Extract the [X, Y] coordinate from the center of the cell holding the provided text.  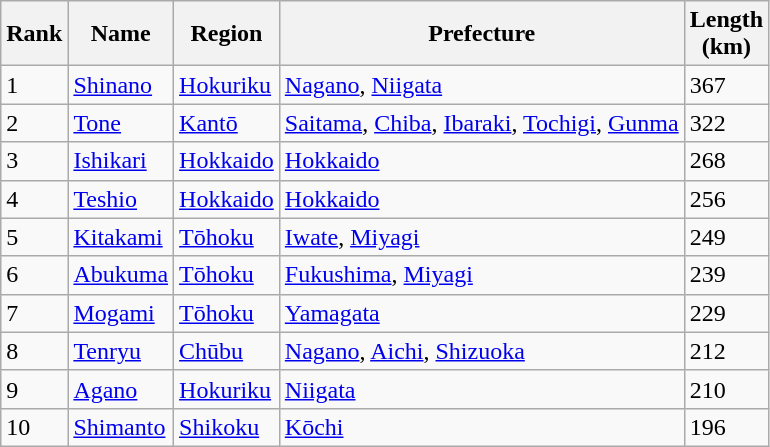
Region [227, 34]
4 [34, 199]
5 [34, 237]
Shinano [121, 85]
367 [726, 85]
322 [726, 123]
7 [34, 313]
Kitakami [121, 237]
212 [726, 351]
Yamagata [482, 313]
Abukuma [121, 275]
Kantō [227, 123]
Nagano, Niigata [482, 85]
229 [726, 313]
9 [34, 389]
Length(km) [726, 34]
Tone [121, 123]
3 [34, 161]
268 [726, 161]
256 [726, 199]
Ishikari [121, 161]
Fukushima, Miyagi [482, 275]
Saitama, Chiba, Ibaraki, Tochigi, Gunma [482, 123]
Agano [121, 389]
Shikoku [227, 427]
Nagano, Aichi, Shizuoka [482, 351]
Mogami [121, 313]
8 [34, 351]
196 [726, 427]
Iwate, Miyagi [482, 237]
Kōchi [482, 427]
Tenryu [121, 351]
Prefecture [482, 34]
Shimanto [121, 427]
Niigata [482, 389]
2 [34, 123]
1 [34, 85]
249 [726, 237]
Teshio [121, 199]
Rank [34, 34]
210 [726, 389]
10 [34, 427]
Chūbu [227, 351]
6 [34, 275]
Name [121, 34]
239 [726, 275]
